Locate the cell with the specified text and output its [x, y] center coordinate. 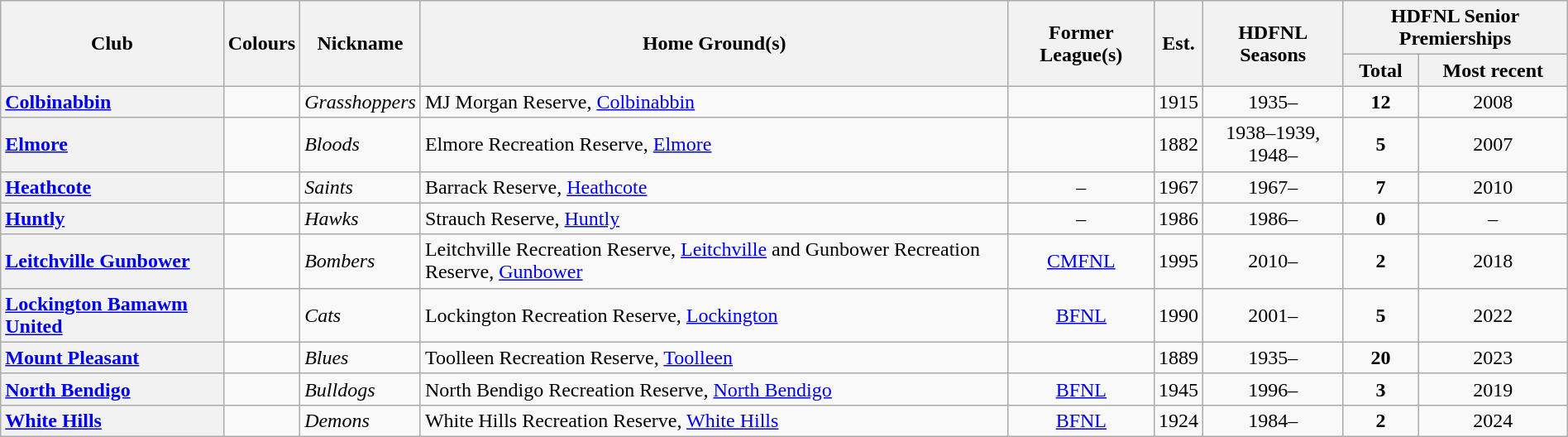
1995 [1178, 262]
1967– [1274, 187]
MJ Morgan Reserve, Colbinabbin [715, 102]
Barrack Reserve, Heathcote [715, 187]
1915 [1178, 102]
Toolleen Recreation Reserve, Toolleen [715, 358]
White Hills [112, 420]
Demons [361, 420]
White Hills Recreation Reserve, White Hills [715, 420]
1967 [1178, 187]
Leitchville Gunbower [112, 262]
Elmore [112, 144]
North Bendigo [112, 389]
HDFNL Senior Premierships [1456, 28]
2001– [1274, 315]
2018 [1493, 262]
Blues [361, 358]
Leitchville Recreation Reserve, Leitchville and Gunbower Recreation Reserve, Gunbower [715, 262]
Lockington Bamawm United [112, 315]
1924 [1178, 420]
Cats [361, 315]
Colours [261, 43]
HDFNL Seasons [1274, 43]
Bulldogs [361, 389]
2023 [1493, 358]
Most recent [1493, 70]
Nickname [361, 43]
1945 [1178, 389]
12 [1381, 102]
Total [1381, 70]
Former League(s) [1081, 43]
1889 [1178, 358]
Bombers [361, 262]
Elmore Recreation Reserve, Elmore [715, 144]
2019 [1493, 389]
Mount Pleasant [112, 358]
CMFNL [1081, 262]
0 [1381, 218]
North Bendigo Recreation Reserve, North Bendigo [715, 389]
1990 [1178, 315]
Colbinabbin [112, 102]
2022 [1493, 315]
1986– [1274, 218]
Club [112, 43]
Huntly [112, 218]
2024 [1493, 420]
1882 [1178, 144]
Est. [1178, 43]
1996– [1274, 389]
Home Ground(s) [715, 43]
Strauch Reserve, Huntly [715, 218]
3 [1381, 389]
Lockington Recreation Reserve, Lockington [715, 315]
2008 [1493, 102]
Grasshoppers [361, 102]
Hawks [361, 218]
1938–1939, 1948– [1274, 144]
2010– [1274, 262]
1986 [1178, 218]
2010 [1493, 187]
7 [1381, 187]
1984– [1274, 420]
20 [1381, 358]
Saints [361, 187]
Bloods [361, 144]
Heathcote [112, 187]
2007 [1493, 144]
